Return the [X, Y] coordinate for the center point of the cell that contains the specified text.  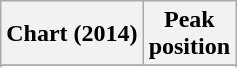
Chart (2014) [72, 34]
Peakposition [189, 34]
